Determine the [X, Y] coordinate at the center of the cell enclosing the given text.  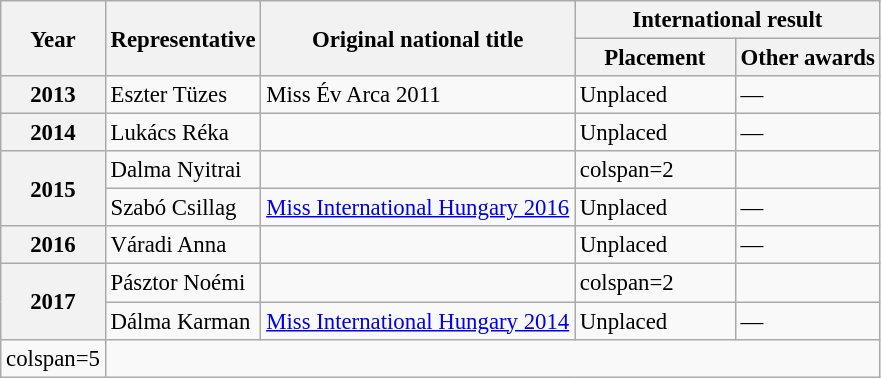
Other awards [808, 58]
2014 [53, 133]
Miss Év Arca 2011 [418, 95]
Dálma Karman [183, 321]
2013 [53, 95]
Dalma Nyitrai [183, 170]
Placement [656, 58]
Eszter Tüzes [183, 95]
Váradi Anna [183, 245]
Miss International Hungary 2016 [418, 208]
2016 [53, 245]
Original national title [418, 38]
Representative [183, 38]
International result [728, 20]
Miss International Hungary 2014 [418, 321]
Pásztor Noémi [183, 283]
Szabó Csillag [183, 208]
colspan=5 [53, 358]
Year [53, 38]
2015 [53, 188]
Lukács Réka [183, 133]
2017 [53, 302]
